Determine the (X, Y) coordinate at the center of the cell enclosing the given text.  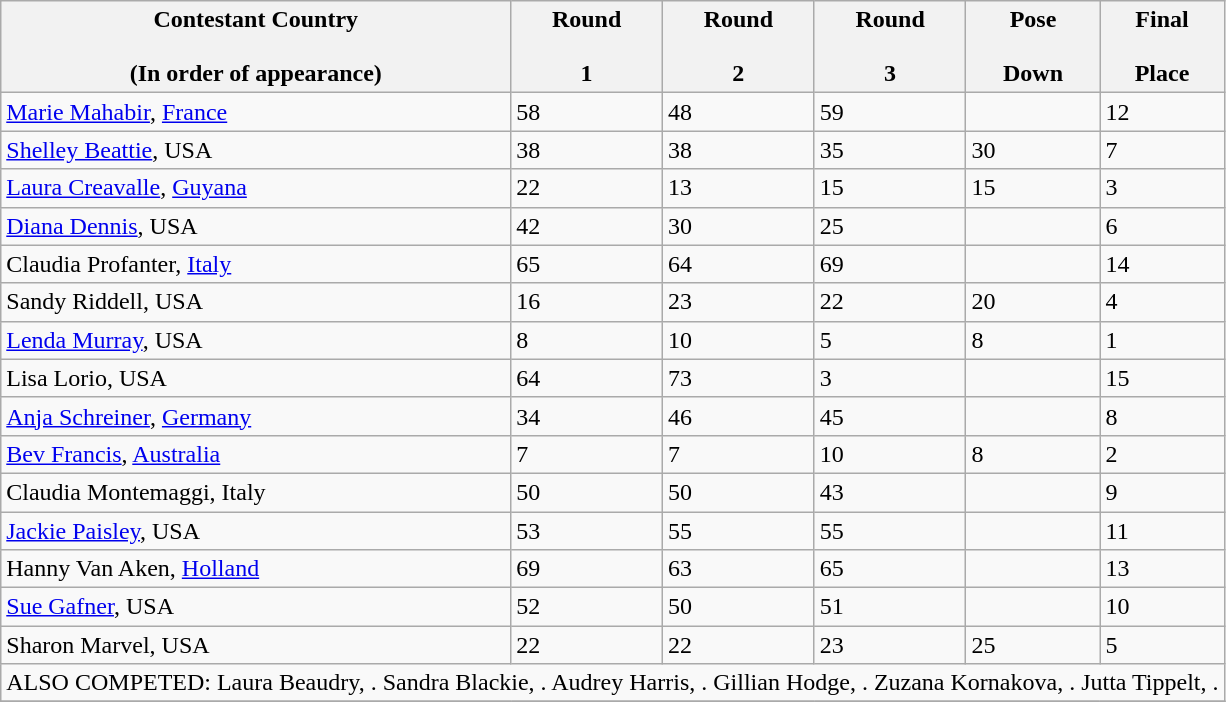
59 (890, 112)
Diana Dennis, USA (256, 226)
16 (587, 302)
43 (890, 492)
4 (1162, 302)
ALSO COMPETED: Laura Beaudry, . Sandra Blackie, . Audrey Harris, . Gillian Hodge, . Zuzana Kornakova, . Jutta Tippelt, . (612, 683)
45 (890, 416)
PoseDown (1033, 47)
Lenda Murray, USA (256, 340)
Jackie Paisley, USA (256, 531)
73 (738, 378)
9 (1162, 492)
Anja Schreiner, Germany (256, 416)
Sandy Riddell, USA (256, 302)
20 (1033, 302)
63 (738, 569)
Marie Mahabir, France (256, 112)
11 (1162, 531)
Bev Francis, Australia (256, 454)
35 (890, 150)
FinalPlace (1162, 47)
53 (587, 531)
42 (587, 226)
Round3 (890, 47)
48 (738, 112)
Claudia Profanter, Italy (256, 264)
14 (1162, 264)
58 (587, 112)
12 (1162, 112)
Round2 (738, 47)
Hanny Van Aken, Holland (256, 569)
Lisa Lorio, USA (256, 378)
34 (587, 416)
Shelley Beattie, USA (256, 150)
46 (738, 416)
Sue Gafner, USA (256, 607)
2 (1162, 454)
Sharon Marvel, USA (256, 645)
Laura Creavalle, Guyana (256, 188)
52 (587, 607)
Round1 (587, 47)
1 (1162, 340)
Contestant Country(In order of appearance) (256, 47)
Claudia Montemaggi, Italy (256, 492)
51 (890, 607)
6 (1162, 226)
